Return the (x, y) coordinate for the center point of the cell that contains the specified text.  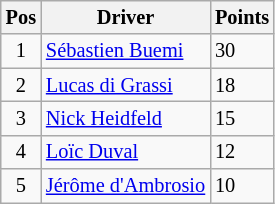
Lucas di Grassi (126, 85)
5 (21, 186)
15 (242, 118)
Points (242, 17)
Sébastien Buemi (126, 51)
Driver (126, 17)
18 (242, 85)
4 (21, 152)
Jérôme d'Ambrosio (126, 186)
1 (21, 51)
Nick Heidfeld (126, 118)
10 (242, 186)
Pos (21, 17)
30 (242, 51)
3 (21, 118)
12 (242, 152)
2 (21, 85)
Loïc Duval (126, 152)
